Provide the (X, Y) coordinate of the cell's center where the given text is located.  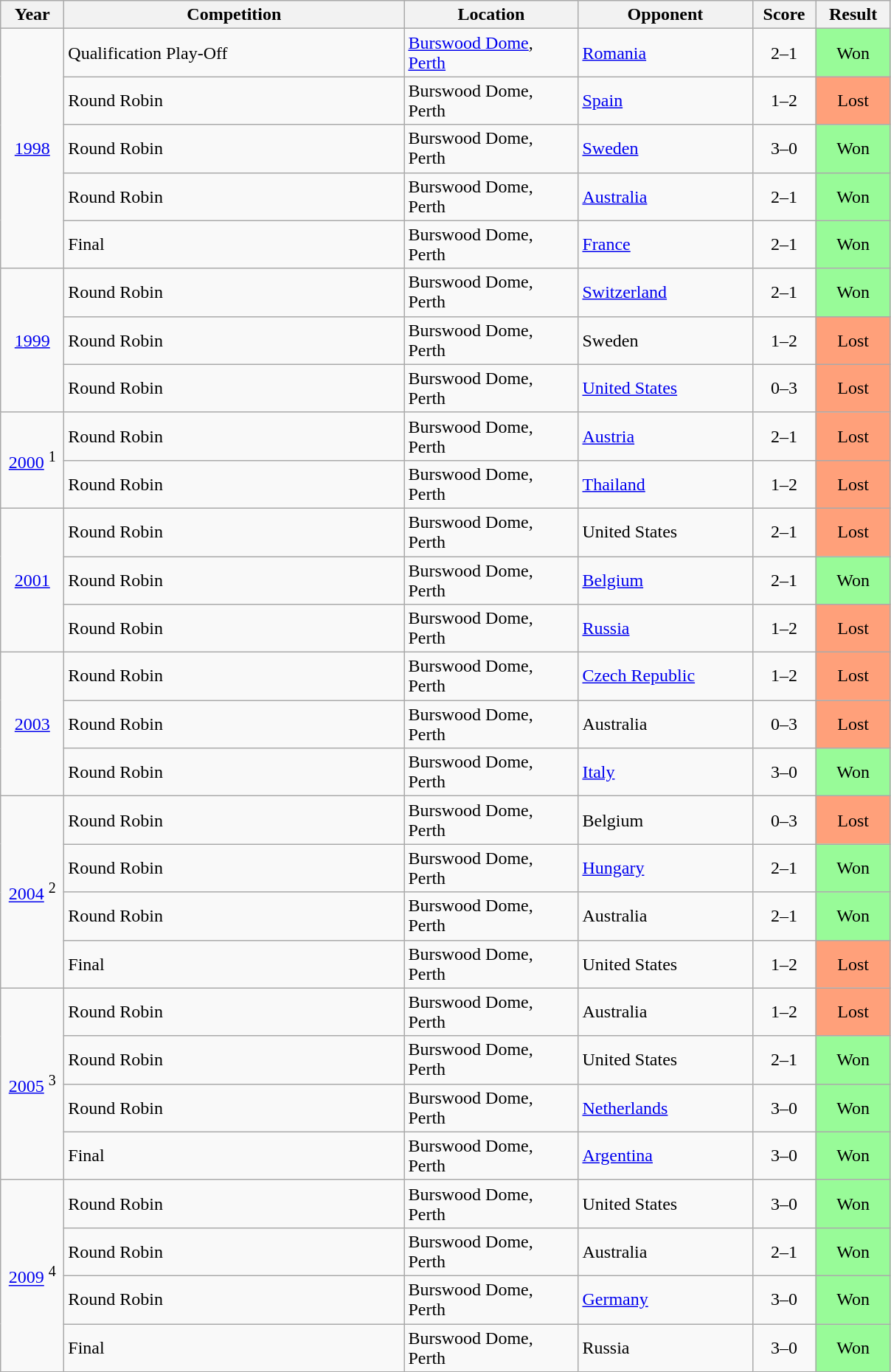
Netherlands (665, 1107)
2003 (32, 724)
Opponent (665, 15)
2005 3 (32, 1084)
2001 (32, 579)
Austria (665, 436)
France (665, 245)
Location (491, 15)
Italy (665, 773)
Competition (235, 15)
2004 2 (32, 892)
1998 (32, 149)
1999 (32, 341)
Qualification Play-Off (235, 53)
Argentina (665, 1156)
2009 4 (32, 1275)
Spain (665, 100)
Thailand (665, 484)
Romania (665, 53)
Score (784, 15)
Result (853, 15)
Germany (665, 1299)
Year (32, 15)
2000 1 (32, 460)
Czech Republic (665, 677)
Hungary (665, 868)
Switzerland (665, 292)
